Extract the [x, y] coordinate from the center of the cell holding the provided text.  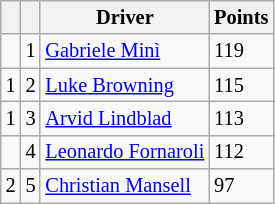
Christian Mansell [124, 186]
5 [31, 186]
Arvid Lindblad [124, 118]
Points [241, 17]
113 [241, 118]
3 [31, 118]
115 [241, 85]
Luke Browning [124, 85]
Gabriele Minì [124, 51]
112 [241, 152]
119 [241, 51]
97 [241, 186]
4 [31, 152]
Leonardo Fornaroli [124, 152]
Driver [124, 17]
